Capture the cell that displays the provided text and extract its (X, Y) central coordinate. 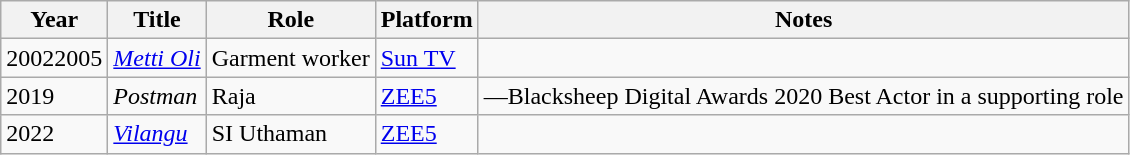
Platform (426, 20)
20022005 (54, 58)
SI Uthaman (290, 134)
Sun TV (426, 58)
Vilangu (157, 134)
2022 (54, 134)
Title (157, 20)
2019 (54, 96)
—Blacksheep Digital Awards 2020 Best Actor in a supporting role (804, 96)
Garment worker (290, 58)
Year (54, 20)
Notes (804, 20)
Raja (290, 96)
Postman (157, 96)
Role (290, 20)
Metti Oli (157, 58)
